Pinpoint the cell where the given text exists, returning its (X, Y) midpoint coordinate. 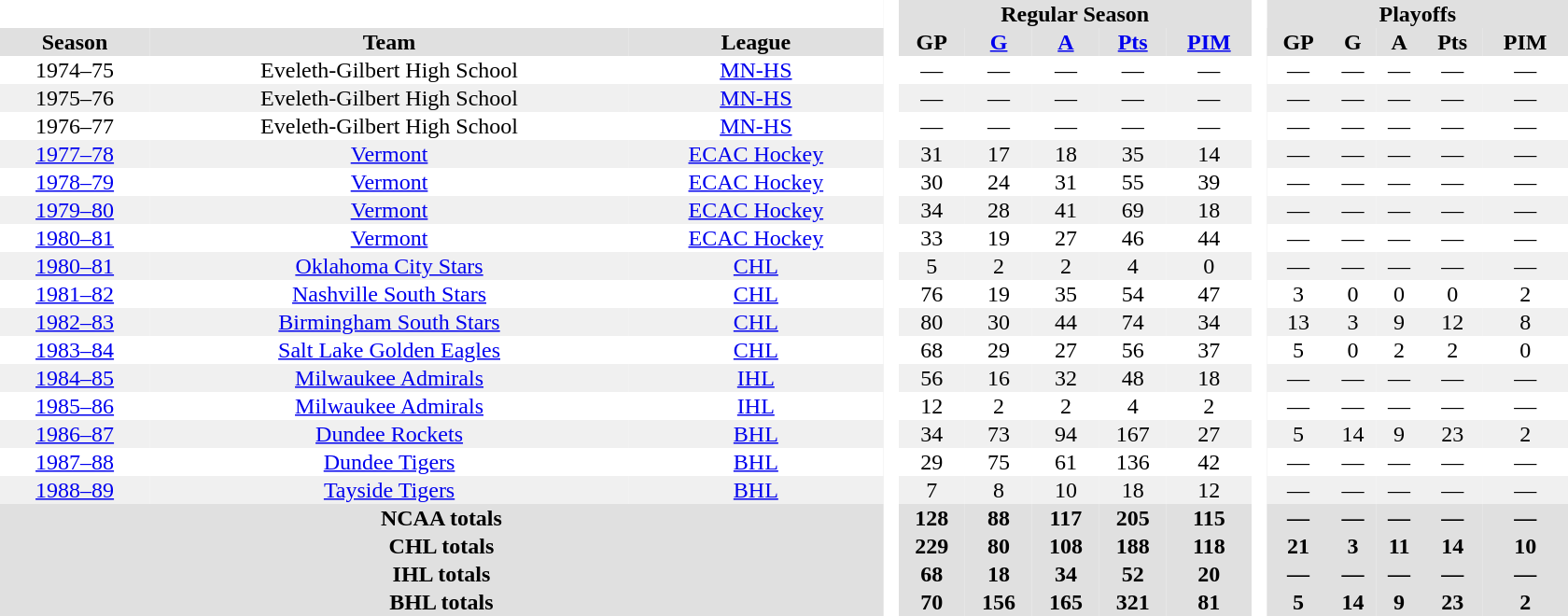
69 (1133, 210)
88 (999, 518)
1984–85 (75, 378)
Playoffs (1418, 14)
108 (1066, 546)
1974–75 (75, 70)
117 (1066, 518)
32 (1066, 378)
321 (1133, 602)
Tayside Tigers (389, 490)
1977–78 (75, 154)
20 (1210, 574)
188 (1133, 546)
52 (1133, 574)
1983–84 (75, 350)
118 (1210, 546)
167 (1133, 434)
Team (389, 42)
16 (999, 378)
28 (999, 210)
73 (999, 434)
11 (1399, 546)
42 (1210, 462)
7 (931, 490)
21 (1299, 546)
Season (75, 42)
94 (1066, 434)
Salt Lake Golden Eagles (389, 350)
33 (931, 238)
74 (1133, 322)
1976–77 (75, 126)
1987–88 (75, 462)
48 (1133, 378)
37 (1210, 350)
1978–79 (75, 182)
156 (999, 602)
54 (1133, 294)
39 (1210, 182)
1985–86 (75, 406)
NCAA totals (441, 518)
1975–76 (75, 98)
76 (931, 294)
24 (999, 182)
41 (1066, 210)
Dundee Rockets (389, 434)
1986–87 (75, 434)
17 (999, 154)
61 (1066, 462)
55 (1133, 182)
205 (1133, 518)
BHL totals (441, 602)
League (756, 42)
136 (1133, 462)
1982–83 (75, 322)
165 (1066, 602)
IHL totals (441, 574)
CHL totals (441, 546)
Dundee Tigers (389, 462)
Nashville South Stars (389, 294)
13 (1299, 322)
81 (1210, 602)
47 (1210, 294)
70 (931, 602)
Birmingham South Stars (389, 322)
229 (931, 546)
1988–89 (75, 490)
Regular Season (1075, 14)
1981–82 (75, 294)
128 (931, 518)
1979–80 (75, 210)
46 (1133, 238)
Oklahoma City Stars (389, 266)
75 (999, 462)
115 (1210, 518)
